Identify which cell holds the provided text, then report its [X, Y] central coordinate. 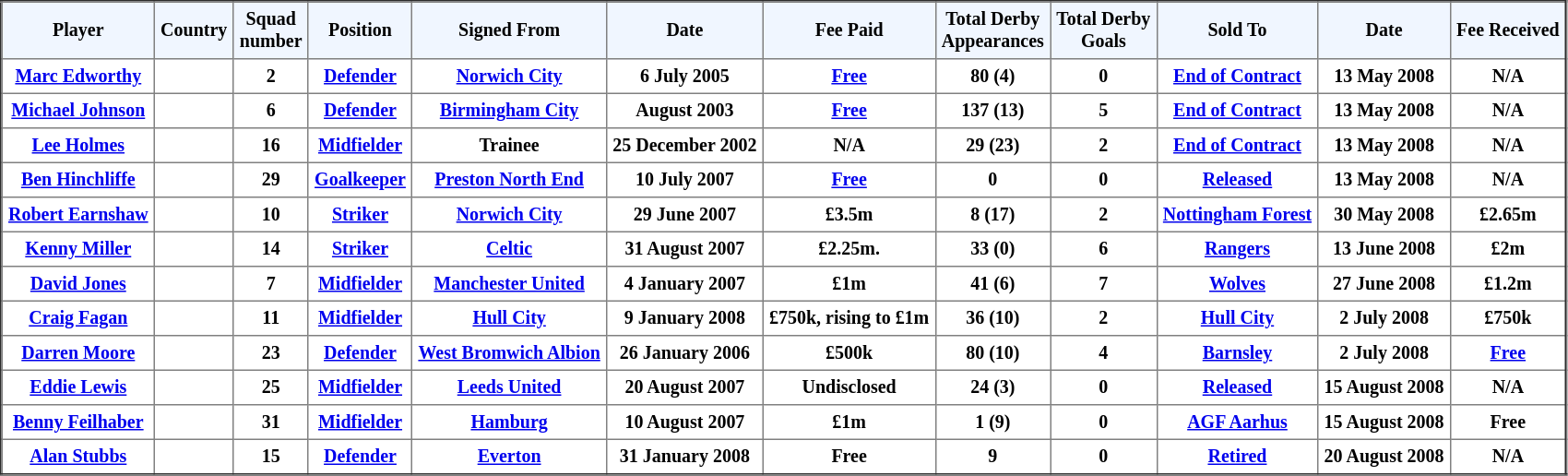
Robert Earnshaw [78, 215]
29 [271, 180]
33 (0) [992, 249]
West Bromwich Albion [509, 353]
14 [271, 249]
13 June 2008 [1384, 249]
Undisclosed [849, 387]
8 (17) [992, 215]
10 [271, 215]
10 August 2007 [685, 422]
Birmingham City [509, 111]
27 June 2008 [1384, 284]
£3.5m [849, 215]
Alan Stubbs [78, 457]
80 (10) [992, 353]
Michael Johnson [78, 111]
Everton [509, 457]
£2.65m [1508, 215]
36 (10) [992, 318]
5 [1104, 111]
Trainee [509, 146]
Nottingham Forest [1238, 215]
80 (4) [992, 77]
29 (23) [992, 146]
Player [78, 30]
£500k [849, 353]
Preston North End [509, 180]
Darren Moore [78, 353]
16 [271, 146]
4 [1104, 353]
25 December 2002 [685, 146]
31 January 2008 [685, 457]
6 July 2005 [685, 77]
Total DerbyAppearances [992, 30]
Celtic [509, 249]
25 [271, 387]
20 August 2008 [1384, 457]
£2.25m. [849, 249]
137 (13) [992, 111]
Position [360, 30]
David Jones [78, 284]
£2m [1508, 249]
Signed From [509, 30]
Sold To [1238, 30]
£1.2m [1508, 284]
31 August 2007 [685, 249]
Kenny Miller [78, 249]
Ben Hinchliffe [78, 180]
20 August 2007 [685, 387]
10 July 2007 [685, 180]
29 June 2007 [685, 215]
August 2003 [685, 111]
Rangers [1238, 249]
26 January 2006 [685, 353]
£750k [1508, 318]
£750k, rising to £1m [849, 318]
Leeds United [509, 387]
Wolves [1238, 284]
Squadnumber [271, 30]
11 [271, 318]
Benny Feilhaber [78, 422]
1 (9) [992, 422]
AGF Aarhus [1238, 422]
Eddie Lewis [78, 387]
15 [271, 457]
Barnsley [1238, 353]
24 (3) [992, 387]
Fee Paid [849, 30]
Country [194, 30]
Craig Fagan [78, 318]
30 May 2008 [1384, 215]
Manchester United [509, 284]
Lee Holmes [78, 146]
9 [992, 457]
4 January 2007 [685, 284]
Goalkeeper [360, 180]
Fee Received [1508, 30]
31 [271, 422]
41 (6) [992, 284]
23 [271, 353]
Retired [1238, 457]
Total Derby Goals [1104, 30]
Hamburg [509, 422]
Marc Edworthy [78, 77]
9 January 2008 [685, 318]
